Detect which cell encompasses the target text, then output its [x, y] center coordinate. 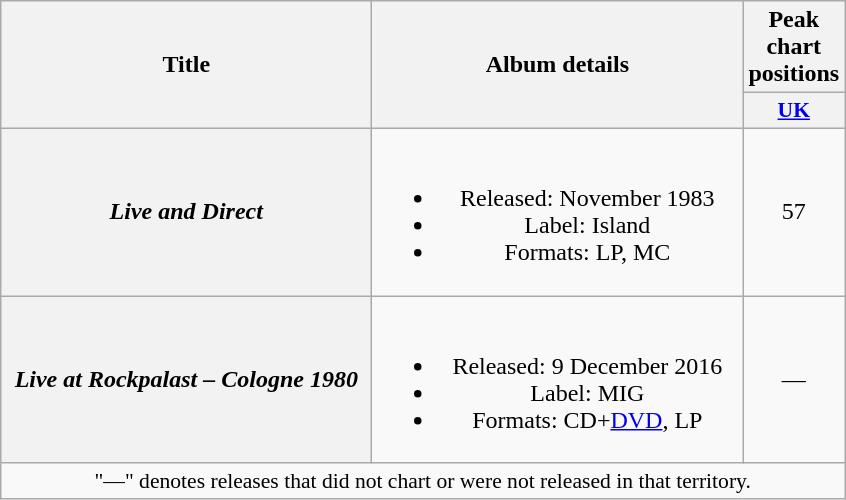
Live at Rockpalast – Cologne 1980 [186, 380]
Album details [558, 65]
— [794, 380]
Live and Direct [186, 212]
Title [186, 65]
57 [794, 212]
Released: November 1983Label: IslandFormats: LP, MC [558, 212]
Released: 9 December 2016Label: MIGFormats: CD+DVD, LP [558, 380]
UK [794, 111]
"—" denotes releases that did not chart or were not released in that territory. [423, 481]
Peak chart positions [794, 47]
